Return (X, Y) of the center of cell containing provided text 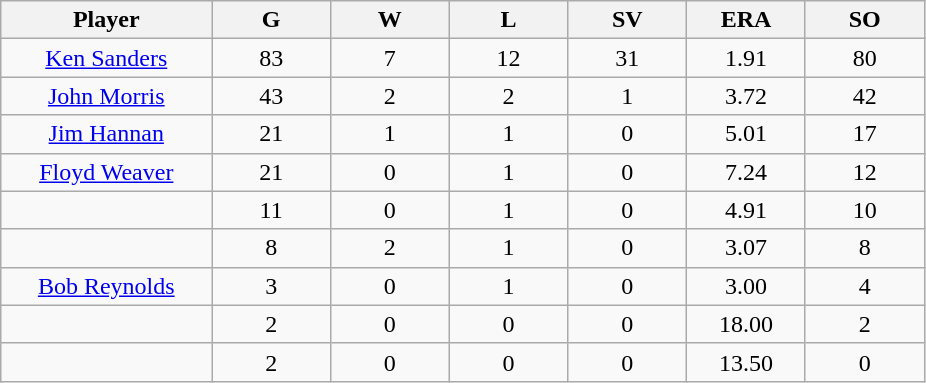
4.91 (746, 210)
31 (628, 58)
Ken Sanders (106, 58)
4 (864, 286)
5.01 (746, 134)
7.24 (746, 172)
42 (864, 96)
L (508, 20)
83 (272, 58)
13.50 (746, 362)
G (272, 20)
Jim Hannan (106, 134)
3.72 (746, 96)
43 (272, 96)
ERA (746, 20)
Player (106, 20)
3.07 (746, 248)
18.00 (746, 324)
11 (272, 210)
3 (272, 286)
John Morris (106, 96)
10 (864, 210)
SO (864, 20)
7 (390, 58)
Bob Reynolds (106, 286)
17 (864, 134)
3.00 (746, 286)
W (390, 20)
1.91 (746, 58)
80 (864, 58)
Floyd Weaver (106, 172)
SV (628, 20)
